Search for the cell housing the specified text and yield its [X, Y] center coordinate. 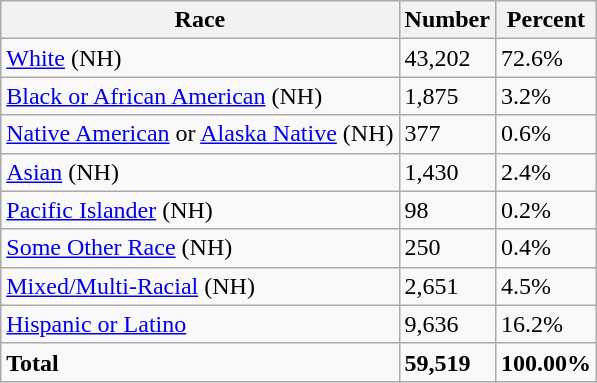
Total [200, 362]
Mixed/Multi-Racial (NH) [200, 286]
1,875 [447, 96]
Some Other Race (NH) [200, 248]
Native American or Alaska Native (NH) [200, 134]
Black or African American (NH) [200, 96]
59,519 [447, 362]
Pacific Islander (NH) [200, 210]
16.2% [546, 324]
2.4% [546, 172]
White (NH) [200, 58]
1,430 [447, 172]
Race [200, 20]
98 [447, 210]
0.2% [546, 210]
Asian (NH) [200, 172]
3.2% [546, 96]
Number [447, 20]
72.6% [546, 58]
2,651 [447, 286]
0.6% [546, 134]
0.4% [546, 248]
Hispanic or Latino [200, 324]
4.5% [546, 286]
100.00% [546, 362]
250 [447, 248]
Percent [546, 20]
377 [447, 134]
9,636 [447, 324]
43,202 [447, 58]
